Find where the given text appears and provide that cell's center as (x, y) coordinate. 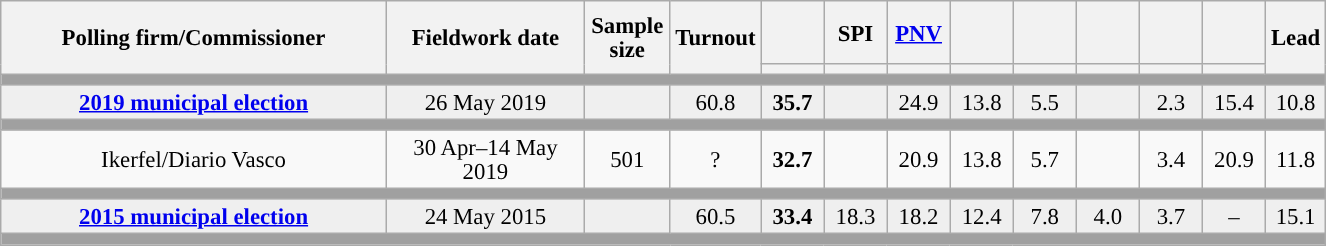
18.2 (918, 218)
5.7 (1044, 160)
11.8 (1296, 160)
2015 municipal election (194, 218)
18.3 (856, 218)
Ikerfel/Diario Vasco (194, 160)
Polling firm/Commissioner (194, 38)
SPI (856, 32)
? (716, 160)
501 (627, 160)
2019 municipal election (194, 102)
3.7 (1170, 218)
15.1 (1296, 218)
Lead (1296, 38)
10.8 (1296, 102)
24.9 (918, 102)
60.8 (716, 102)
33.4 (792, 218)
Turnout (716, 38)
60.5 (716, 218)
15.4 (1234, 102)
Fieldwork date (485, 38)
3.4 (1170, 160)
– (1234, 218)
Sample size (627, 38)
35.7 (792, 102)
7.8 (1044, 218)
12.4 (982, 218)
24 May 2015 (485, 218)
4.0 (1108, 218)
26 May 2019 (485, 102)
30 Apr–14 May 2019 (485, 160)
5.5 (1044, 102)
PNV (918, 32)
2.3 (1170, 102)
32.7 (792, 160)
